From the cell containing the given text, extract its center point as (x, y) coordinate. 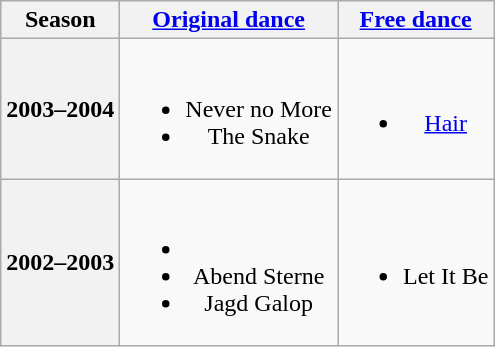
Never no More The Snake (229, 109)
Let It Be (416, 262)
Season (60, 20)
Original dance (229, 20)
2003–2004 (60, 109)
Free dance (416, 20)
Abend Sterne Jagd Galop (229, 262)
2002–2003 (60, 262)
Hair (416, 109)
